Capture the cell that displays the provided text and extract its (x, y) central coordinate. 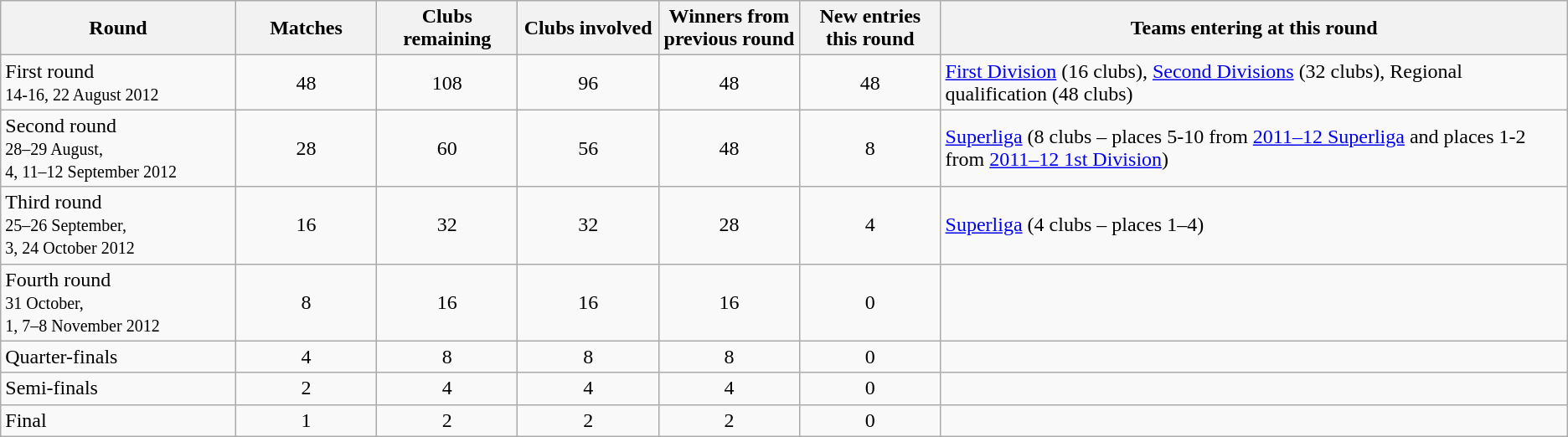
60 (447, 148)
Winners from previous round (729, 28)
1 (306, 420)
Clubs involved (588, 28)
First round14-16, 22 August 2012 (119, 82)
108 (447, 82)
Round (119, 28)
Matches (306, 28)
New entries this round (870, 28)
96 (588, 82)
Final (119, 420)
Second round28–29 August,4, 11–12 September 2012 (119, 148)
Fourth round31 October,1, 7–8 November 2012 (119, 302)
Quarter-finals (119, 357)
56 (588, 148)
Teams entering at this round (1254, 28)
Semi-finals (119, 388)
Third round25–26 September,3, 24 October 2012 (119, 225)
First Division (16 clubs), Second Divisions (32 clubs), Regional qualification (48 clubs) (1254, 82)
Clubs remaining (447, 28)
Superliga (4 clubs – places 1–4) (1254, 225)
Superliga (8 clubs – places 5-10 from 2011–12 Superliga and places 1-2 from 2011–12 1st Division) (1254, 148)
